From the cell containing the given text, extract its center point as (x, y) coordinate. 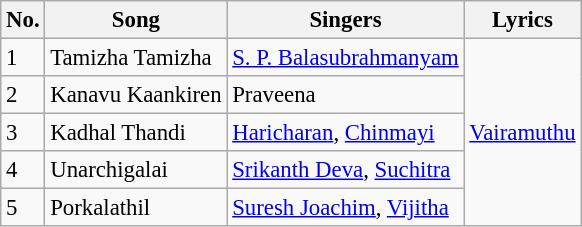
Kadhal Thandi (136, 133)
S. P. Balasubrahmanyam (346, 58)
Vairamuthu (522, 133)
Tamizha Tamizha (136, 58)
4 (23, 170)
2 (23, 95)
Porkalathil (136, 208)
Praveena (346, 95)
3 (23, 133)
Song (136, 20)
Lyrics (522, 20)
Kanavu Kaankiren (136, 95)
Haricharan, Chinmayi (346, 133)
No. (23, 20)
Unarchigalai (136, 170)
Srikanth Deva, Suchitra (346, 170)
Suresh Joachim, Vijitha (346, 208)
1 (23, 58)
Singers (346, 20)
5 (23, 208)
